Capture the cell that displays the provided text and extract its (X, Y) central coordinate. 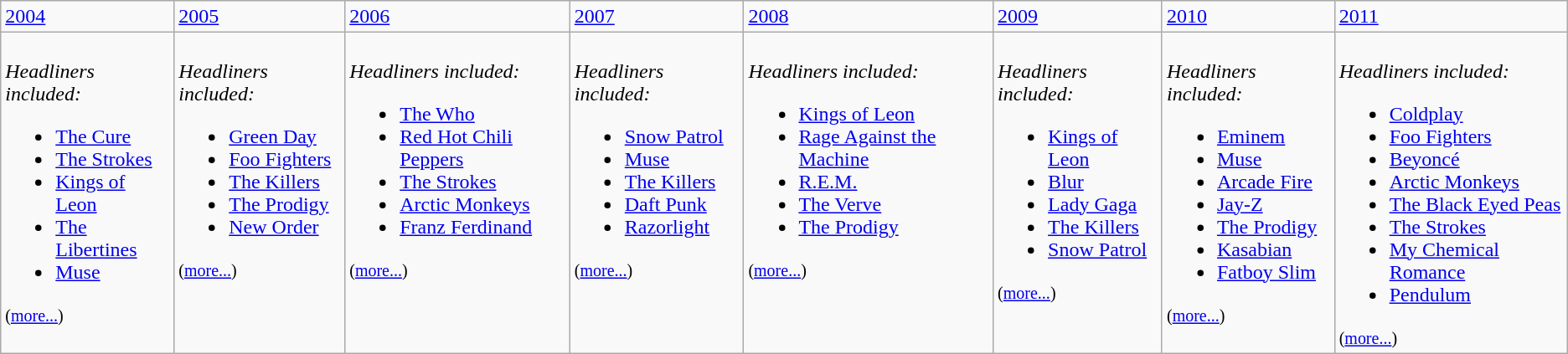
2010 (1248, 17)
Headliners included:Green DayFoo FightersThe KillersThe ProdigyNew Order(more...) (260, 192)
Headliners included:EminemMuseArcade FireJay-ZThe ProdigyKasabianFatboy Slim(more...) (1248, 192)
2009 (1078, 17)
2004 (87, 17)
Headliners included:The CureThe StrokesKings of LeonThe LibertinesMuse(more...) (87, 192)
Headliners included:Kings of LeonBlurLady GagaThe KillersSnow Patrol(more...) (1078, 192)
2006 (457, 17)
Headliners included:Snow PatrolMuseThe KillersDaft PunkRazorlight(more...) (657, 192)
Headliners included:Kings of LeonRage Against the MachineR.E.M. The VerveThe Prodigy(more...) (869, 192)
Headliners included:The WhoRed Hot Chili PeppersThe StrokesArctic MonkeysFranz Ferdinand(more...) (457, 192)
2011 (1451, 17)
2007 (657, 17)
2008 (869, 17)
Headliners included:ColdplayFoo FightersBeyoncéArctic MonkeysThe Black Eyed PeasThe StrokesMy Chemical RomancePendulum(more...) (1451, 192)
2005 (260, 17)
